Locate the cell with the specified text and output its [X, Y] center coordinate. 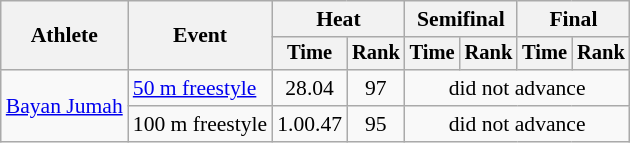
100 m freestyle [200, 124]
Event [200, 36]
97 [376, 88]
Athlete [64, 36]
50 m freestyle [200, 88]
Bayan Jumah [64, 106]
1.00.47 [310, 124]
Heat [338, 19]
Semifinal [461, 19]
28.04 [310, 88]
Final [573, 19]
95 [376, 124]
